Return the [x, y] coordinate for the center point of the cell that contains the specified text.  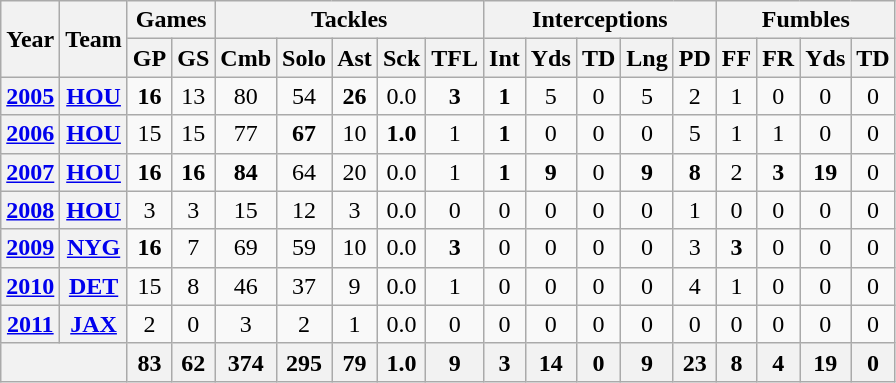
2007 [30, 172]
2008 [30, 210]
2011 [30, 324]
Ast [355, 58]
GS [194, 58]
7 [194, 248]
83 [149, 362]
79 [355, 362]
GP [149, 58]
2010 [30, 286]
62 [194, 362]
Team [94, 39]
Fumbles [806, 20]
Int [505, 58]
FR [778, 58]
37 [304, 286]
Solo [304, 58]
2006 [30, 134]
NYG [94, 248]
23 [694, 362]
2005 [30, 96]
54 [304, 96]
Year [30, 39]
84 [246, 172]
DET [94, 286]
Cmb [246, 58]
PD [694, 58]
FF [736, 58]
46 [246, 286]
295 [304, 362]
TFL [455, 58]
59 [304, 248]
69 [246, 248]
80 [246, 96]
Interceptions [600, 20]
374 [246, 362]
Games [170, 20]
Lng [647, 58]
12 [304, 210]
13 [194, 96]
Tackles [350, 20]
26 [355, 96]
64 [304, 172]
20 [355, 172]
77 [246, 134]
Sck [401, 58]
67 [304, 134]
2009 [30, 248]
JAX [94, 324]
14 [550, 362]
